Return [X, Y] of the center of cell containing provided text 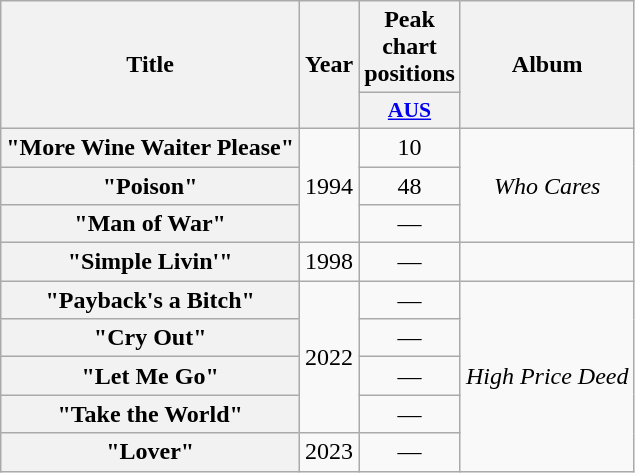
1994 [330, 185]
Title [150, 65]
"Payback's a Bitch" [150, 300]
AUS [410, 111]
1998 [330, 262]
"Man of War" [150, 224]
High Price Deed [547, 376]
"Let Me Go" [150, 376]
48 [410, 185]
2023 [330, 452]
"Lover" [150, 452]
"Poison" [150, 185]
"Take the World" [150, 414]
"Simple Livin'" [150, 262]
10 [410, 147]
Album [547, 65]
Year [330, 65]
Peak chart positions [410, 47]
Who Cares [547, 185]
"More Wine Waiter Please" [150, 147]
2022 [330, 357]
"Cry Out" [150, 338]
